Find where the given text appears and provide that cell's center as (x, y) coordinate. 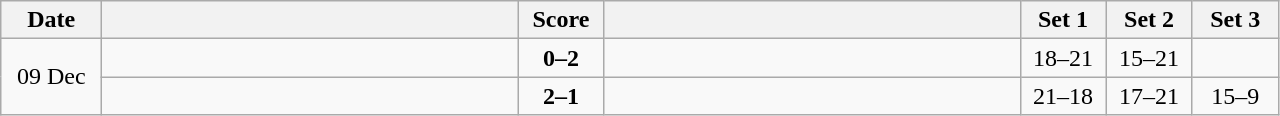
09 Dec (52, 77)
0–2 (561, 58)
2–1 (561, 96)
Score (561, 20)
15–9 (1235, 96)
Set 3 (1235, 20)
15–21 (1149, 58)
18–21 (1063, 58)
21–18 (1063, 96)
Date (52, 20)
Set 1 (1063, 20)
Set 2 (1149, 20)
17–21 (1149, 96)
